Determine the (x, y) coordinate at the center of the cell enclosing the given text.  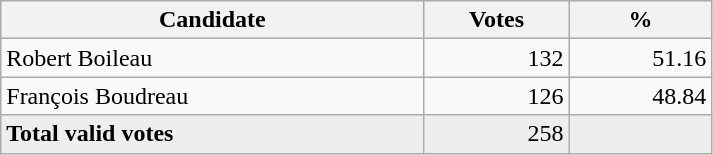
48.84 (640, 96)
Candidate (212, 20)
132 (496, 58)
258 (496, 134)
Total valid votes (212, 134)
Robert Boileau (212, 58)
Votes (496, 20)
51.16 (640, 58)
% (640, 20)
François Boudreau (212, 96)
126 (496, 96)
